Identify which cell holds the provided text, then report its (X, Y) central coordinate. 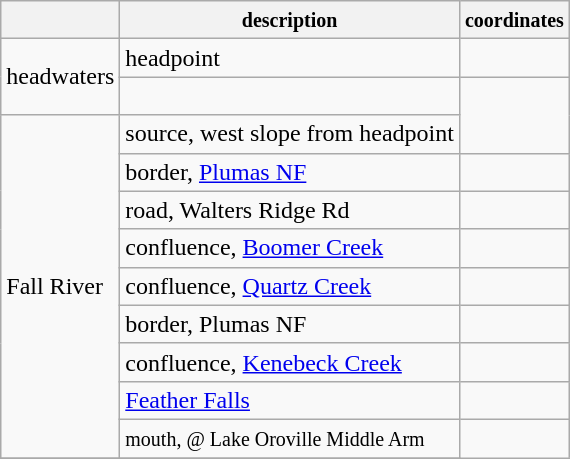
road, Walters Ridge Rd (290, 210)
confluence, Boomer Creek (290, 248)
headwaters (60, 77)
Fall River (60, 286)
source, west slope from headpoint (290, 134)
Feather Falls (290, 400)
mouth, @ Lake Oroville Middle Arm (290, 438)
coordinates (514, 20)
confluence, Quartz Creek (290, 286)
description (290, 20)
headpoint (290, 58)
confluence, Kenebeck Creek (290, 362)
